Provide the [x, y] coordinate of the cell's center where the given text is located.  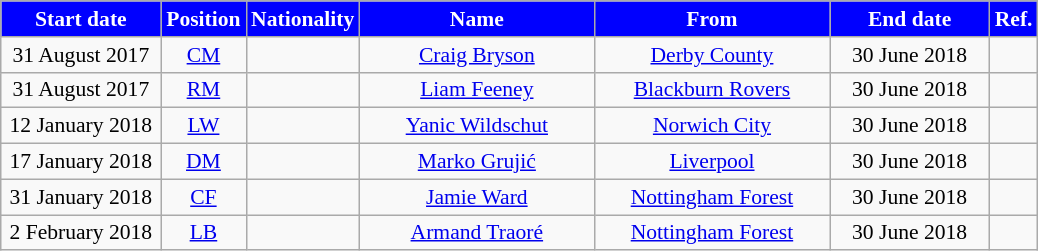
Liverpool [712, 162]
12 January 2018 [81, 126]
2 February 2018 [81, 233]
CF [204, 197]
Derby County [712, 55]
Start date [81, 19]
Name [476, 19]
Blackburn Rovers [712, 90]
Liam Feeney [476, 90]
Yanic Wildschut [476, 126]
17 January 2018 [81, 162]
Nationality [302, 19]
Armand Traoré [476, 233]
CM [204, 55]
Norwich City [712, 126]
RM [204, 90]
LB [204, 233]
31 January 2018 [81, 197]
From [712, 19]
DM [204, 162]
End date [910, 19]
Craig Bryson [476, 55]
Ref. [1014, 19]
Jamie Ward [476, 197]
Position [204, 19]
Marko Grujić [476, 162]
LW [204, 126]
